Return the [X, Y] coordinate for the center point of the cell that contains the specified text.  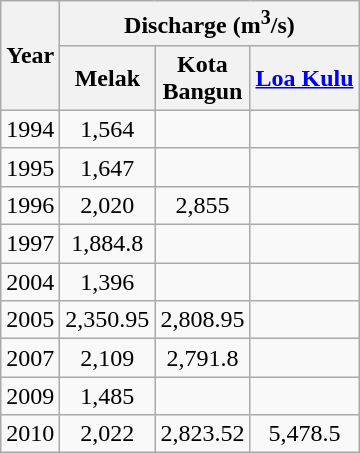
1,396 [108, 282]
1995 [30, 167]
1997 [30, 244]
2007 [30, 358]
2005 [30, 320]
Melak [108, 78]
5,478.5 [304, 434]
2,823.52 [202, 434]
1996 [30, 205]
2,808.95 [202, 320]
2004 [30, 282]
2,109 [108, 358]
Loa Kulu [304, 78]
2009 [30, 396]
1,647 [108, 167]
Year [30, 56]
Discharge (m3/s) [210, 24]
KotaBangun [202, 78]
2010 [30, 434]
2,350.95 [108, 320]
2,020 [108, 205]
1,564 [108, 129]
2,855 [202, 205]
2,022 [108, 434]
1,485 [108, 396]
2,791.8 [202, 358]
1,884.8 [108, 244]
1994 [30, 129]
